Return the [x, y] coordinate for the center point of the cell that contains the specified text.  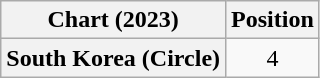
South Korea (Circle) [114, 58]
4 [273, 58]
Chart (2023) [114, 20]
Position [273, 20]
